From the cell containing the given text, extract its center point as [X, Y] coordinate. 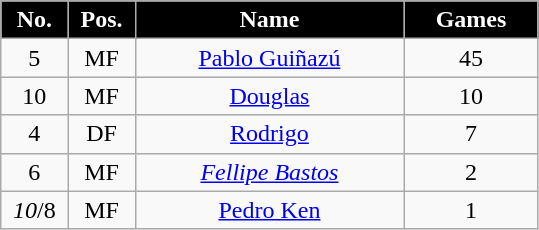
6 [34, 172]
Fellipe Bastos [270, 172]
Pablo Guiñazú [270, 58]
1 [471, 210]
45 [471, 58]
Pedro Ken [270, 210]
2 [471, 172]
No. [34, 20]
DF [102, 134]
7 [471, 134]
Games [471, 20]
Rodrigo [270, 134]
10/8 [34, 210]
4 [34, 134]
Name [270, 20]
Douglas [270, 96]
5 [34, 58]
Pos. [102, 20]
